Search for the cell housing the specified text and yield its (x, y) center coordinate. 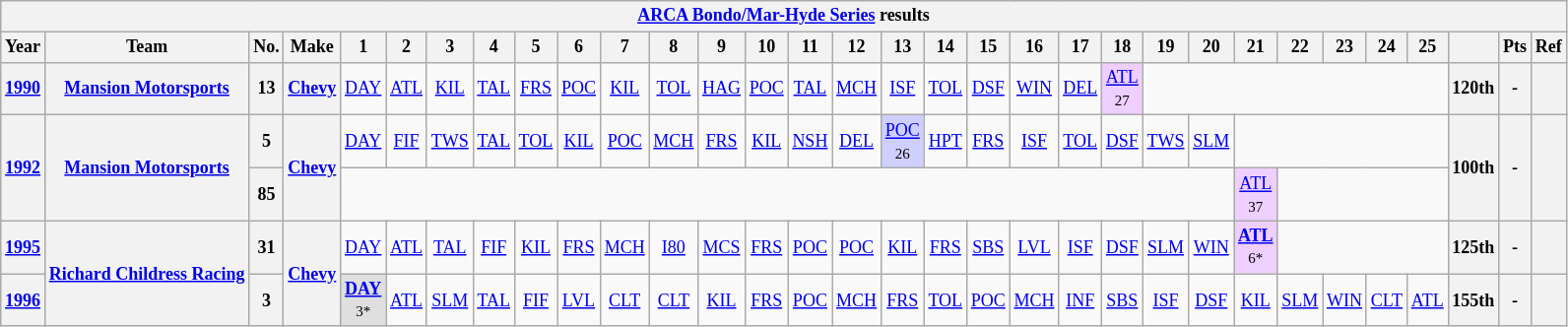
23 (1345, 47)
24 (1387, 47)
31 (266, 247)
17 (1080, 47)
ATL6* (1256, 247)
4 (493, 47)
20 (1211, 47)
ARCA Bondo/Mar-Hyde Series results (784, 16)
ATL37 (1256, 194)
6 (579, 47)
85 (266, 194)
125th (1473, 247)
Ref (1548, 47)
22 (1300, 47)
25 (1427, 47)
Team (146, 47)
No. (266, 47)
19 (1166, 47)
1996 (24, 300)
120th (1473, 89)
11 (810, 47)
100th (1473, 167)
12 (857, 47)
NSH (810, 142)
Richard Childress Racing (146, 274)
21 (1256, 47)
10 (766, 47)
15 (988, 47)
DAY3* (363, 300)
1992 (24, 167)
POC26 (902, 142)
Make (312, 47)
155th (1473, 300)
ATL27 (1122, 89)
16 (1034, 47)
HPT (946, 142)
14 (946, 47)
HAG (722, 89)
1995 (24, 247)
8 (674, 47)
Year (24, 47)
MCS (722, 247)
1990 (24, 89)
Pts (1515, 47)
18 (1122, 47)
1 (363, 47)
2 (407, 47)
INF (1080, 300)
7 (624, 47)
I80 (674, 247)
9 (722, 47)
